Provide the [X, Y] coordinate of the cell's center where the given text is located.  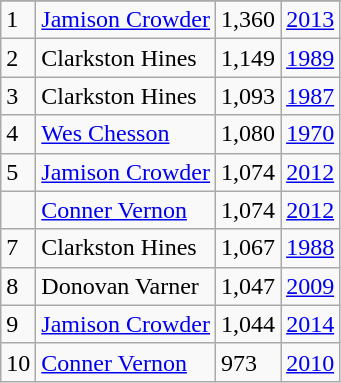
1970 [310, 134]
5 [18, 172]
1,080 [248, 134]
3 [18, 96]
1,149 [248, 58]
1988 [310, 248]
2009 [310, 286]
7 [18, 248]
1,093 [248, 96]
4 [18, 134]
1,067 [248, 248]
8 [18, 286]
Wes Chesson [126, 134]
1,047 [248, 286]
2013 [310, 20]
973 [248, 362]
1987 [310, 96]
1,044 [248, 324]
2014 [310, 324]
Donovan Varner [126, 286]
10 [18, 362]
1,360 [248, 20]
1989 [310, 58]
2 [18, 58]
9 [18, 324]
2010 [310, 362]
1 [18, 20]
